From the cell containing the given text, extract its center point as [x, y] coordinate. 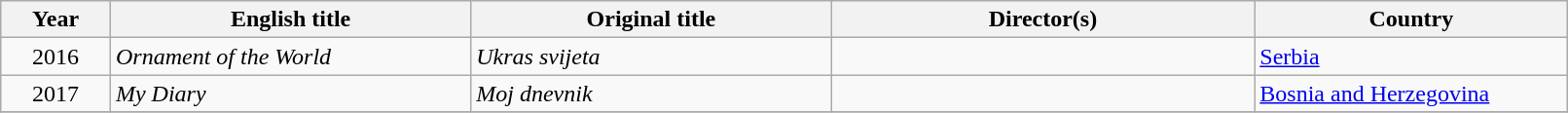
Country [1411, 19]
2016 [56, 56]
2017 [56, 94]
Ornament of the World [290, 56]
Original title [651, 19]
My Diary [290, 94]
Bosnia and Herzegovina [1411, 94]
English title [290, 19]
Year [56, 19]
Moj dnevnik [651, 94]
Serbia [1411, 56]
Director(s) [1043, 19]
Ukras svijeta [651, 56]
